Identify which cell holds the provided text, then report its [X, Y] central coordinate. 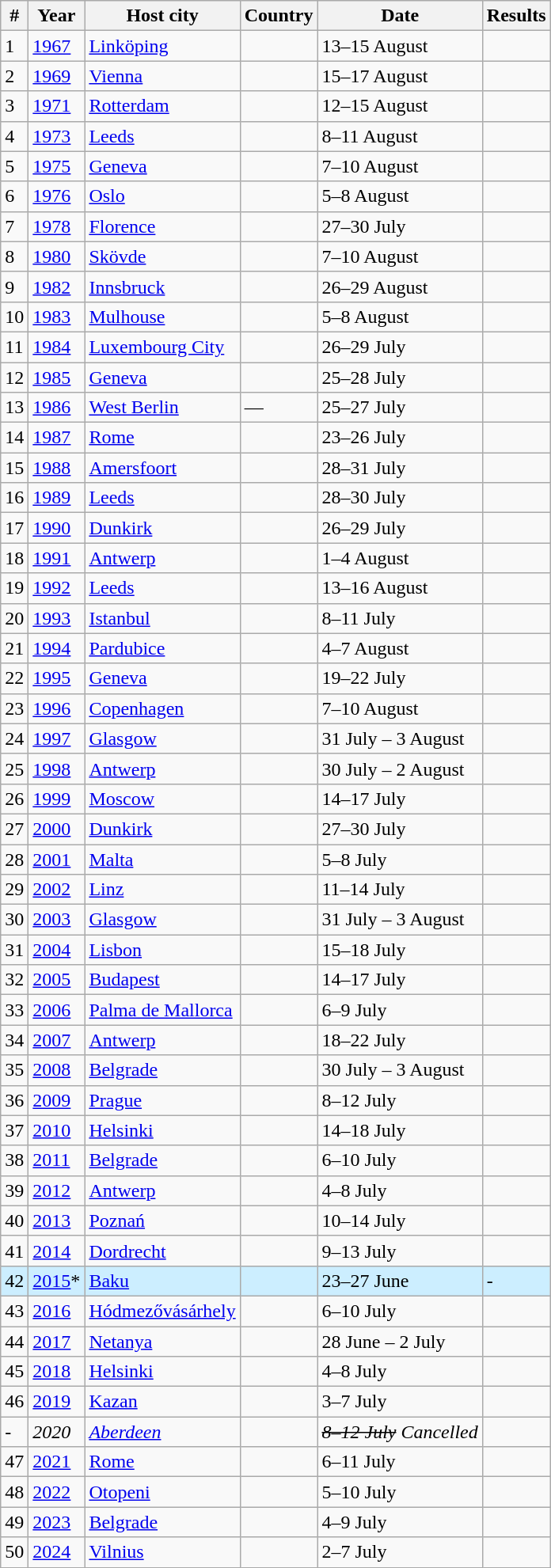
28 June – 2 July [400, 1342]
14–18 July [400, 1130]
5–10 July [400, 1492]
4–9 July [400, 1522]
15 [14, 468]
Luxembourg City [162, 347]
2–7 July [400, 1552]
1995 [57, 678]
6–11 July [400, 1462]
32 [14, 980]
23 [14, 708]
Netanya [162, 1342]
39 [14, 1190]
2005 [57, 980]
23–26 July [400, 438]
2002 [57, 890]
Prague [162, 1100]
1971 [57, 106]
Mulhouse [162, 317]
5–8 July [400, 859]
30 July – 2 August [400, 769]
2011 [57, 1160]
Poznań [162, 1221]
12–15 August [400, 106]
4 [14, 136]
Innsbruck [162, 287]
1992 [57, 588]
Linköping [162, 46]
2004 [57, 950]
19–22 July [400, 678]
Date [400, 16]
6 [14, 196]
1986 [57, 408]
Dordrecht [162, 1251]
1989 [57, 498]
Results [516, 16]
30 July – 3 August [400, 1070]
Host city [162, 16]
1–4 August [400, 558]
10 [14, 317]
37 [14, 1130]
21 [14, 648]
15–18 July [400, 950]
6–9 July [400, 1010]
Year [57, 16]
Aberdeen [162, 1432]
11 [14, 347]
28–30 July [400, 498]
1967 [57, 46]
3–7 July [400, 1402]
— [279, 408]
8–11 August [400, 136]
18–22 July [400, 1040]
10–14 July [400, 1221]
2014 [57, 1251]
1984 [57, 347]
28 [14, 859]
Palma de Mallorca [162, 1010]
Skövde [162, 256]
17 [14, 528]
Istanbul [162, 618]
Copenhagen [162, 708]
22 [14, 678]
25–28 July [400, 378]
43 [14, 1311]
1969 [57, 76]
26 [14, 799]
27 [14, 829]
38 [14, 1160]
8–12 July Cancelled [400, 1432]
2000 [57, 829]
9–13 July [400, 1251]
30 [14, 920]
20 [14, 618]
2006 [57, 1010]
34 [14, 1040]
2017 [57, 1342]
1997 [57, 738]
18 [14, 558]
Malta [162, 859]
2012 [57, 1190]
2016 [57, 1311]
# [14, 16]
1985 [57, 378]
24 [14, 738]
1990 [57, 528]
2019 [57, 1402]
2009 [57, 1100]
1994 [57, 648]
3 [14, 106]
Pardubice [162, 648]
1975 [57, 166]
46 [14, 1402]
4–7 August [400, 648]
19 [14, 588]
2001 [57, 859]
1973 [57, 136]
2023 [57, 1522]
12 [14, 378]
Country [279, 16]
2022 [57, 1492]
49 [14, 1522]
40 [14, 1221]
15–17 August [400, 76]
7 [14, 226]
13–15 August [400, 46]
Amersfoort [162, 468]
1988 [57, 468]
2018 [57, 1372]
42 [14, 1281]
2013 [57, 1221]
Hódmezővásárhely [162, 1311]
Otopeni [162, 1492]
1982 [57, 287]
1996 [57, 708]
35 [14, 1070]
2 [14, 76]
16 [14, 498]
2010 [57, 1130]
41 [14, 1251]
28–31 July [400, 468]
1993 [57, 618]
Linz [162, 890]
Florence [162, 226]
11–14 July [400, 890]
2021 [57, 1462]
8–11 July [400, 618]
1998 [57, 769]
29 [14, 890]
2003 [57, 920]
13–16 August [400, 588]
5 [14, 166]
33 [14, 1010]
13 [14, 408]
2007 [57, 1040]
1983 [57, 317]
Kazan [162, 1402]
2015* [57, 1281]
26–29 August [400, 287]
1999 [57, 799]
14 [14, 438]
8 [14, 256]
45 [14, 1372]
1978 [57, 226]
1980 [57, 256]
Vienna [162, 76]
8–12 July [400, 1100]
50 [14, 1552]
Rotterdam [162, 106]
44 [14, 1342]
1 [14, 46]
36 [14, 1100]
Baku [162, 1281]
2020 [57, 1432]
Budapest [162, 980]
2008 [57, 1070]
Oslo [162, 196]
25–27 July [400, 408]
1991 [57, 558]
2024 [57, 1552]
Moscow [162, 799]
Vilnius [162, 1552]
Lisbon [162, 950]
1976 [57, 196]
47 [14, 1462]
1987 [57, 438]
25 [14, 769]
West Berlin [162, 408]
9 [14, 287]
48 [14, 1492]
23–27 June [400, 1281]
31 [14, 950]
